Pinpoint the cell where the given text exists, returning its (x, y) midpoint coordinate. 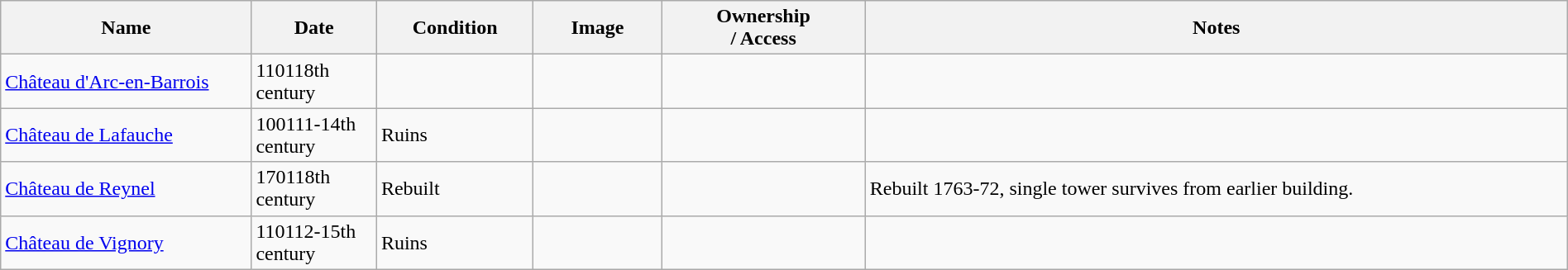
110118th century (314, 81)
Château d'Arc-en-Barrois (126, 81)
Château de Vignory (126, 243)
Rebuilt (455, 188)
Condition (455, 28)
Château de Lafauche (126, 135)
170118th century (314, 188)
Ownership/ Access (763, 28)
Name (126, 28)
110112-15th century (314, 243)
100111-14th century (314, 135)
Château de Reynel (126, 188)
Notes (1216, 28)
Image (597, 28)
Rebuilt 1763-72, single tower survives from earlier building. (1216, 188)
Date (314, 28)
